Pinpoint the cell where the given text exists, returning its (X, Y) midpoint coordinate. 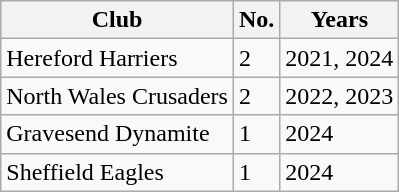
Gravesend Dynamite (118, 134)
No. (256, 20)
Hereford Harriers (118, 58)
2021, 2024 (340, 58)
Years (340, 20)
2022, 2023 (340, 96)
North Wales Crusaders (118, 96)
Club (118, 20)
Sheffield Eagles (118, 172)
